Detect which cell encompasses the target text, then output its (x, y) center coordinate. 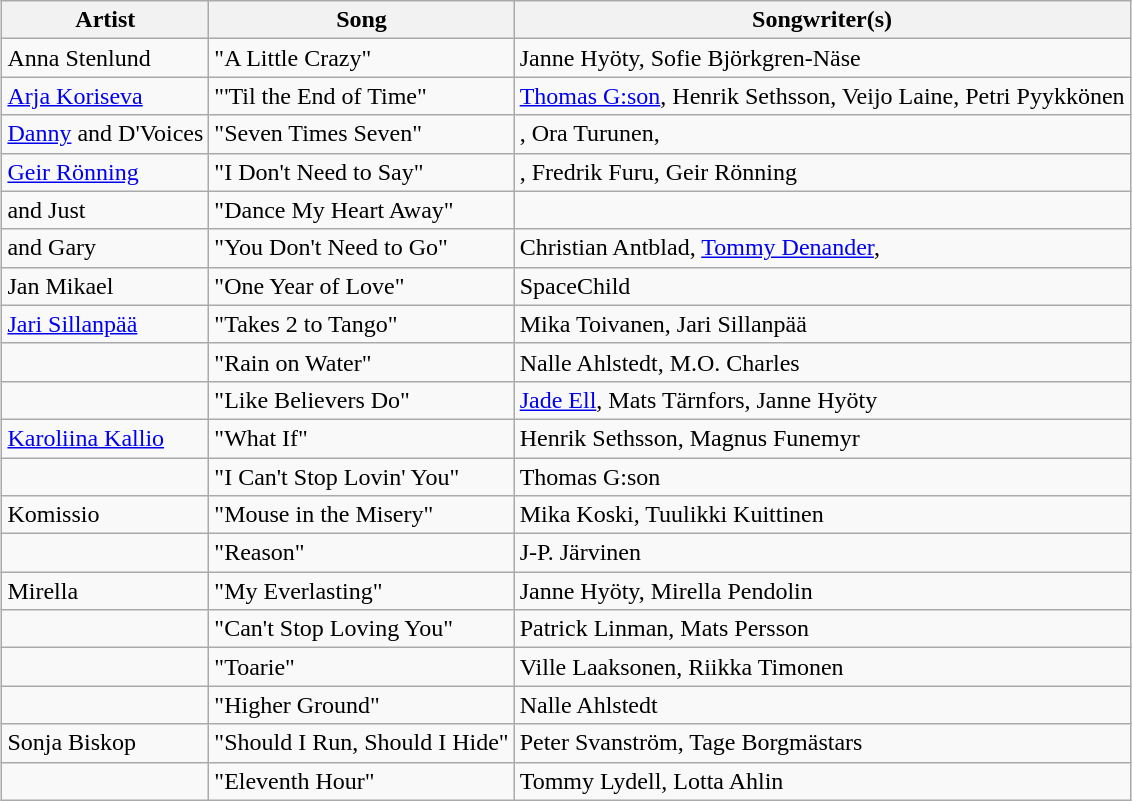
Jade Ell, Mats Tärnfors, Janne Hyöty (822, 400)
Komissio (106, 515)
"Can't Stop Loving You" (362, 629)
Tommy Lydell, Lotta Ahlin (822, 781)
Henrik Sethsson, Magnus Funemyr (822, 438)
"Dance My Heart Away" (362, 210)
Geir Rönning (106, 172)
J-P. Järvinen (822, 553)
Janne Hyöty, Sofie Björkgren-Näse (822, 58)
Mika Koski, Tuulikki Kuittinen (822, 515)
Song (362, 20)
"Higher Ground" (362, 705)
Mirella (106, 591)
Jari Sillanpää (106, 324)
Peter Svanström, Tage Borgmästars (822, 743)
"'Til the End of Time" (362, 96)
Nalle Ahlstedt (822, 705)
"Mouse in the Misery" (362, 515)
and Gary (106, 248)
Ville Laaksonen, Riikka Timonen (822, 667)
Songwriter(s) (822, 20)
"A Little Crazy" (362, 58)
"Like Believers Do" (362, 400)
"You Don't Need to Go" (362, 248)
Mika Toivanen, Jari Sillanpää (822, 324)
"Reason" (362, 553)
Danny and D'Voices (106, 134)
Anna Stenlund (106, 58)
SpaceChild (822, 286)
"Should I Run, Should I Hide" (362, 743)
Arja Koriseva (106, 96)
Nalle Ahlstedt, M.O. Charles (822, 362)
Jan Mikael (106, 286)
"Rain on Water" (362, 362)
"I Don't Need to Say" (362, 172)
"Takes 2 to Tango" (362, 324)
"What If" (362, 438)
Sonja Biskop (106, 743)
, Ora Turunen, (822, 134)
"Seven Times Seven" (362, 134)
"I Can't Stop Lovin' You" (362, 477)
Janne Hyöty, Mirella Pendolin (822, 591)
Thomas G:son (822, 477)
Christian Antblad, Tommy Denander, (822, 248)
and Just (106, 210)
"My Everlasting" (362, 591)
"Eleventh Hour" (362, 781)
Patrick Linman, Mats Persson (822, 629)
, Fredrik Furu, Geir Rönning (822, 172)
Thomas G:son, Henrik Sethsson, Veijo Laine, Petri Pyykkönen (822, 96)
"Toarie" (362, 667)
Artist (106, 20)
Karoliina Kallio (106, 438)
"One Year of Love" (362, 286)
